Search for the cell housing the specified text and yield its [X, Y] center coordinate. 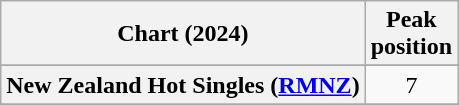
Peakposition [411, 34]
Chart (2024) [183, 34]
New Zealand Hot Singles (RMNZ) [183, 85]
7 [411, 85]
